Extract the (X, Y) coordinate from the center of the cell holding the provided text.  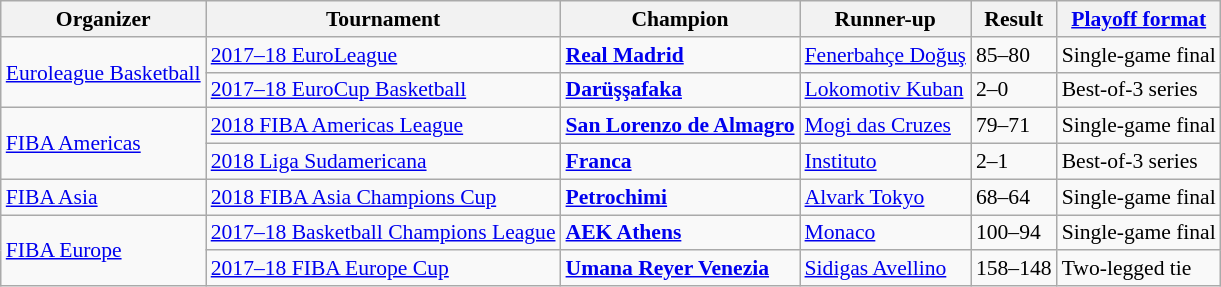
FIBA Europe (104, 250)
Two-legged tie (1139, 269)
Alvark Tokyo (886, 197)
2017–18 FIBA Europe Cup (384, 269)
Euroleague Basketball (104, 72)
San Lorenzo de Almagro (680, 126)
Playoff format (1139, 19)
Mogi das Cruzes (886, 126)
2017–18 EuroCup Basketball (384, 90)
2018 Liga Sudamericana (384, 162)
85–80 (1014, 55)
Instituto (886, 162)
Runner-up (886, 19)
Tournament (384, 19)
Franca (680, 162)
Monaco (886, 233)
Organizer (104, 19)
Darüşşafaka (680, 90)
FIBA Asia (104, 197)
Real Madrid (680, 55)
AEK Athens (680, 233)
Champion (680, 19)
2017–18 Basketball Champions League (384, 233)
FIBA Americas (104, 144)
158–148 (1014, 269)
79–71 (1014, 126)
Fenerbahçe Doğuş (886, 55)
2018 FIBA Americas League (384, 126)
100–94 (1014, 233)
Umana Reyer Venezia (680, 269)
Lokomotiv Kuban (886, 90)
68–64 (1014, 197)
2–1 (1014, 162)
Petrochimi (680, 197)
2–0 (1014, 90)
Result (1014, 19)
2018 FIBA Asia Champions Cup (384, 197)
Sidigas Avellino (886, 269)
2017–18 EuroLeague (384, 55)
